Scan for the cell matching the given text and deliver its [x, y] coordinate at center. 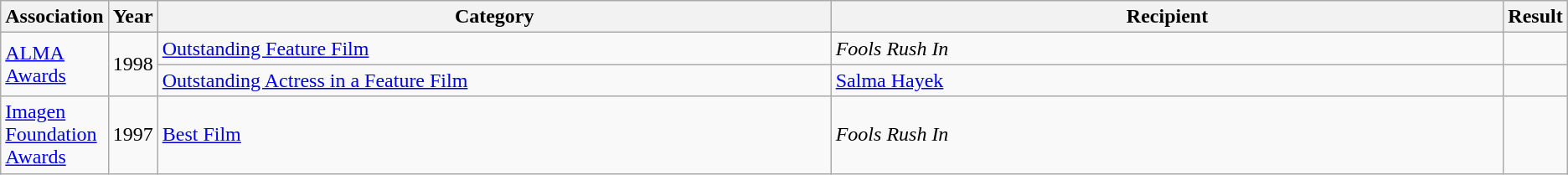
Outstanding Feature Film [494, 49]
1997 [132, 135]
ALMA Awards [54, 64]
Outstanding Actress in a Feature Film [494, 80]
Category [494, 17]
Association [54, 17]
Result [1535, 17]
Recipient [1168, 17]
Year [132, 17]
Imagen Foundation Awards [54, 135]
1998 [132, 64]
Salma Hayek [1168, 80]
Best Film [494, 135]
